Provide the (X, Y) coordinate of the cell's center where the given text is located.  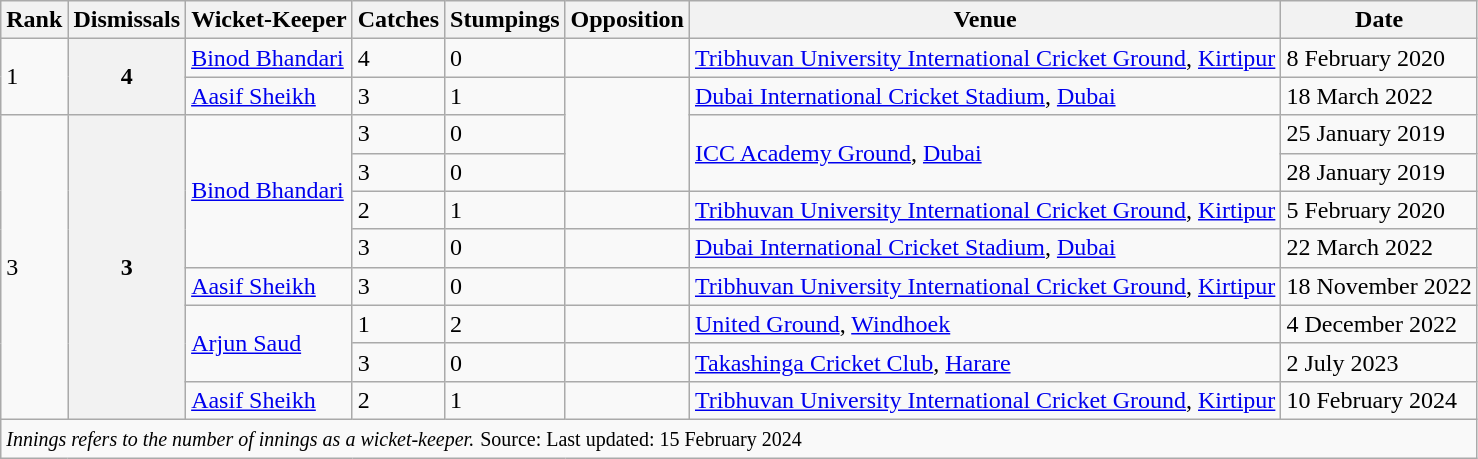
Rank (34, 20)
Opposition (627, 20)
Takashinga Cricket Club, Harare (984, 362)
5 February 2020 (1379, 210)
United Ground, Windhoek (984, 324)
Venue (984, 20)
Dismissals (127, 20)
18 November 2022 (1379, 286)
Date (1379, 20)
Arjun Saud (270, 343)
25 January 2019 (1379, 134)
2 July 2023 (1379, 362)
4 December 2022 (1379, 324)
ICC Academy Ground, Dubai (984, 153)
Wicket-Keeper (270, 20)
Stumpings (505, 20)
Innings refers to the number of innings as a wicket-keeper. Source: Last updated: 15 February 2024 (739, 438)
10 February 2024 (1379, 400)
28 January 2019 (1379, 172)
8 February 2020 (1379, 58)
18 March 2022 (1379, 96)
Catches (398, 20)
22 March 2022 (1379, 248)
